Pinpoint the cell where the given text exists, returning its [x, y] midpoint coordinate. 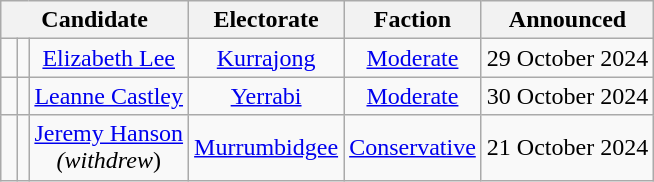
Jeremy Hanson(withdrew) [109, 148]
Faction [413, 20]
Leanne Castley [109, 96]
Announced [567, 20]
Yerrabi [266, 96]
Electorate [266, 20]
30 October 2024 [567, 96]
29 October 2024 [567, 58]
21 October 2024 [567, 148]
Elizabeth Lee [109, 58]
Candidate [95, 20]
Kurrajong [266, 58]
Conservative [413, 148]
Murrumbidgee [266, 148]
